Find where the given text appears and provide that cell's center as [X, Y] coordinate. 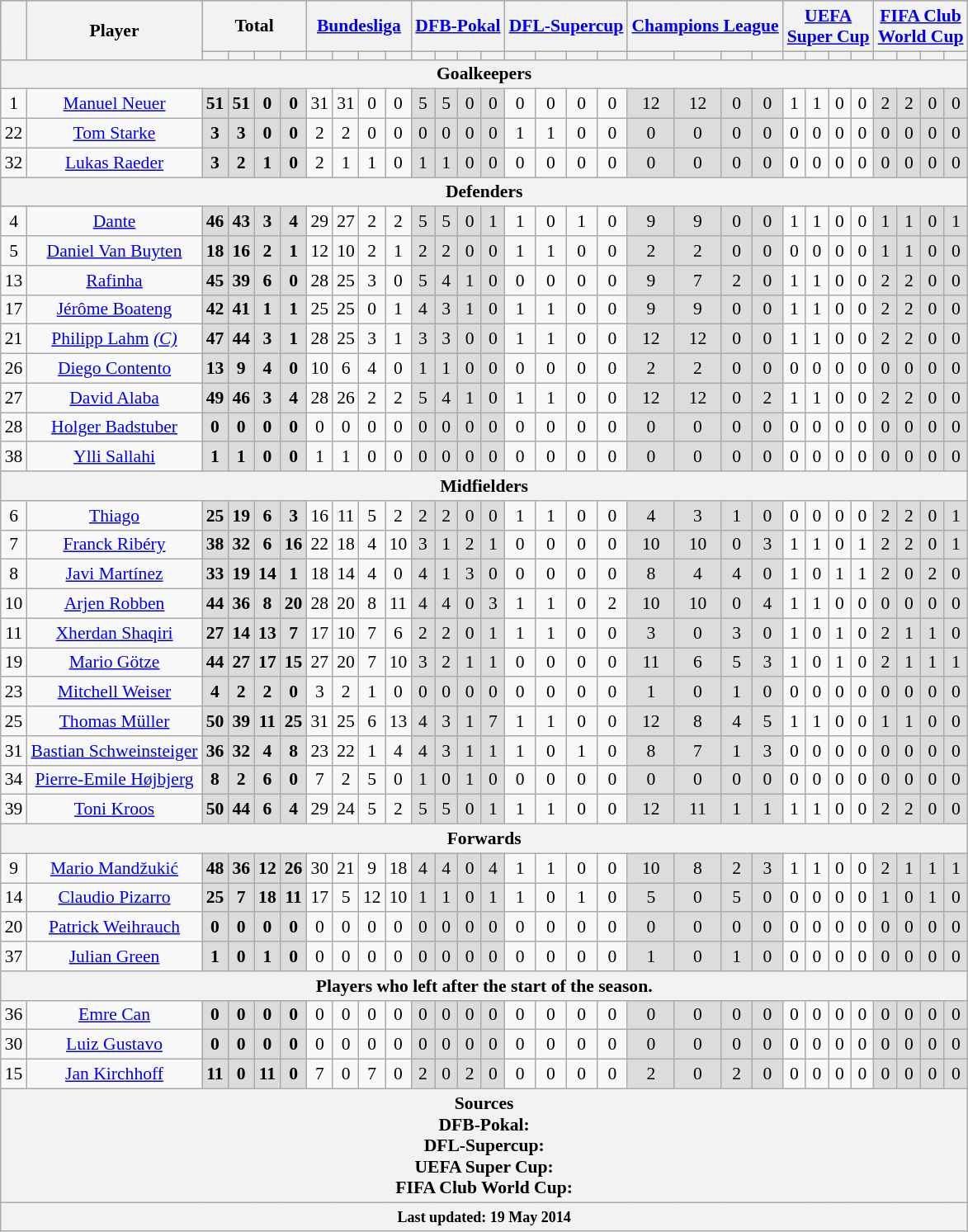
Xherdan Shaqiri [114, 633]
Tom Starke [114, 134]
33 [215, 574]
Pierre-Emile Højbjerg [114, 780]
Midfielders [484, 486]
Total [254, 26]
42 [215, 309]
Thiago [114, 516]
Diego Contento [114, 369]
Holger Badstuber [114, 427]
Luiz Gustavo [114, 1045]
David Alaba [114, 398]
Franck Ribéry [114, 545]
Jérôme Boateng [114, 309]
Last updated: 19 May 2014 [484, 1217]
24 [346, 810]
Toni Kroos [114, 810]
Javi Martínez [114, 574]
Champions League [705, 26]
Jan Kirchhoff [114, 1074]
Bastian Schweinsteiger [114, 751]
Thomas Müller [114, 721]
Mario Götze [114, 663]
Claudio Pizarro [114, 898]
UEFASuper Cup [829, 26]
Arjen Robben [114, 604]
DFB-Pokal [457, 26]
Players who left after the start of the season. [484, 986]
37 [14, 956]
DFL-Supercup [566, 26]
Dante [114, 222]
Rafinha [114, 281]
Emre Can [114, 1015]
Player [114, 30]
Philipp Lahm (C) [114, 339]
SourcesDFB-Pokal:DFL-Supercup:UEFA Super Cup:FIFA Club World Cup: [484, 1145]
49 [215, 398]
Forwards [484, 839]
Lukas Raeder [114, 163]
48 [215, 868]
Julian Green [114, 956]
Manuel Neuer [114, 104]
Patrick Weihrauch [114, 928]
45 [215, 281]
Bundesliga [358, 26]
41 [241, 309]
Defenders [484, 192]
34 [14, 780]
Goalkeepers [484, 74]
FIFA ClubWorld Cup [921, 26]
Daniel Van Buyten [114, 251]
47 [215, 339]
Mario Mandžukić [114, 868]
Ylli Sallahi [114, 457]
43 [241, 222]
Mitchell Weiser [114, 692]
